Identify which cell holds the provided text, then report its [X, Y] central coordinate. 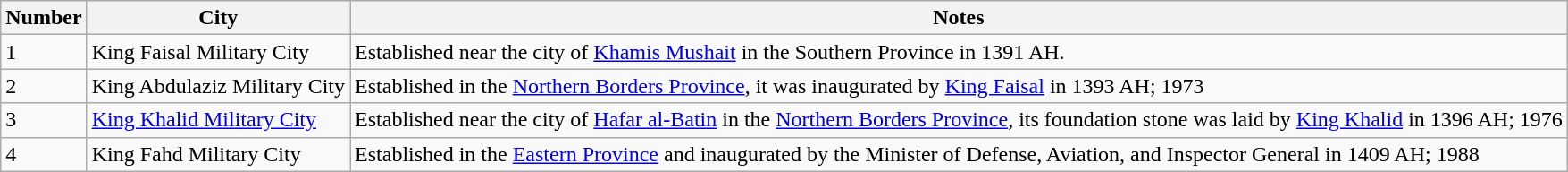
Established near the city of Khamis Mushait in the Southern Province in 1391 AH. [960, 52]
1 [44, 52]
King Faisal Military City [218, 52]
Number [44, 18]
King Khalid Military City [218, 120]
King Abdulaziz Military City [218, 86]
4 [44, 154]
Established in the Northern Borders Province, it was inaugurated by King Faisal in 1393 AH; 1973 [960, 86]
Established near the city of Hafar al-Batin in the Northern Borders Province, its foundation stone was laid by King Khalid in 1396 AH; 1976 [960, 120]
Notes [960, 18]
3 [44, 120]
Established in the Eastern Province and inaugurated by the Minister of Defense, Aviation, and Inspector General in 1409 AH; 1988 [960, 154]
King Fahd Military City [218, 154]
2 [44, 86]
City [218, 18]
